For the text-containing cell, return its midpoint in [X, Y] coordinate format. 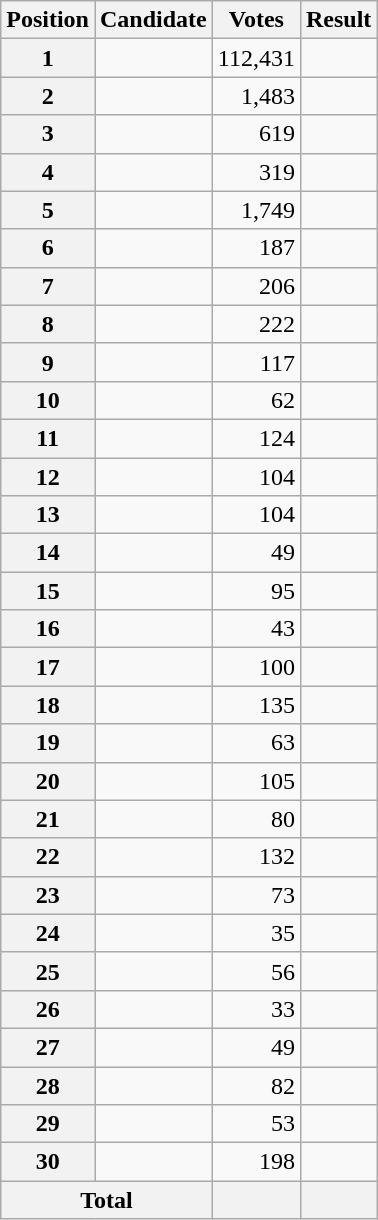
117 [256, 362]
198 [256, 1162]
3 [48, 134]
24 [48, 933]
33 [256, 1009]
16 [48, 629]
23 [48, 895]
5 [48, 210]
19 [48, 743]
100 [256, 667]
18 [48, 705]
17 [48, 667]
12 [48, 477]
25 [48, 971]
124 [256, 438]
206 [256, 286]
63 [256, 743]
2 [48, 96]
132 [256, 857]
27 [48, 1047]
7 [48, 286]
9 [48, 362]
43 [256, 629]
28 [48, 1085]
95 [256, 591]
10 [48, 400]
53 [256, 1124]
80 [256, 819]
22 [48, 857]
1 [48, 58]
187 [256, 248]
Result [338, 20]
135 [256, 705]
14 [48, 553]
26 [48, 1009]
Candidate [153, 20]
1,749 [256, 210]
8 [48, 324]
1,483 [256, 96]
62 [256, 400]
319 [256, 172]
20 [48, 781]
6 [48, 248]
29 [48, 1124]
35 [256, 933]
15 [48, 591]
619 [256, 134]
11 [48, 438]
13 [48, 515]
56 [256, 971]
222 [256, 324]
Votes [256, 20]
73 [256, 895]
Position [48, 20]
105 [256, 781]
Total [107, 1200]
30 [48, 1162]
21 [48, 819]
82 [256, 1085]
112,431 [256, 58]
4 [48, 172]
